Scan for the cell matching the given text and deliver its (x, y) coordinate at center. 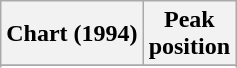
Chart (1994) (72, 34)
Peakposition (189, 34)
